From the cell containing the given text, extract its center point as [X, Y] coordinate. 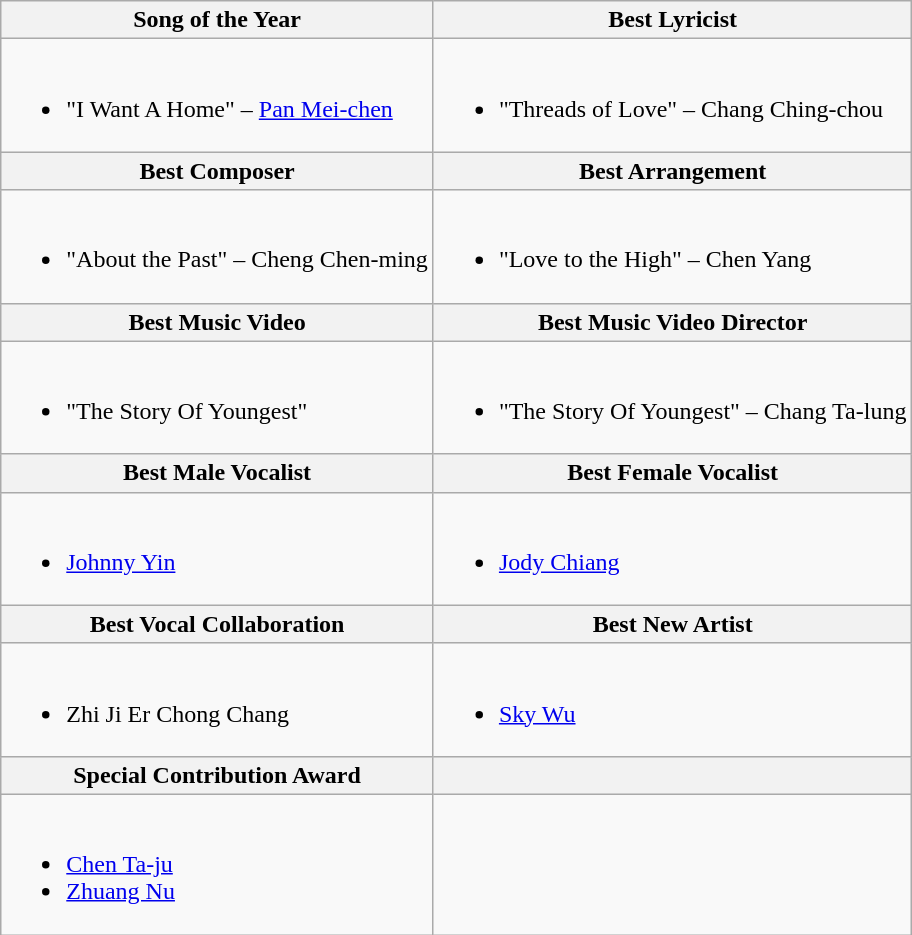
"The Story Of Youngest" – Chang Ta-lung [672, 398]
Best Arrangement [672, 171]
"I Want A Home" – Pan Mei-chen [218, 96]
Johnny Yin [218, 548]
Best Music Video [218, 322]
Best New Artist [672, 624]
"The Story Of Youngest" [218, 398]
Best Female Vocalist [672, 473]
Zhi Ji Er Chong Chang [218, 700]
Best Lyricist [672, 20]
Best Male Vocalist [218, 473]
Jody Chiang [672, 548]
Special Contribution Award [218, 775]
"Love to the High" – Chen Yang [672, 246]
Song of the Year [218, 20]
Best Music Video Director [672, 322]
"About the Past" – Cheng Chen-ming [218, 246]
Best Vocal Collaboration [218, 624]
Sky Wu [672, 700]
Best Composer [218, 171]
"Threads of Love" – Chang Ching-chou [672, 96]
Chen Ta-juZhuang Nu [218, 864]
